Capture the cell that displays the provided text and extract its [x, y] central coordinate. 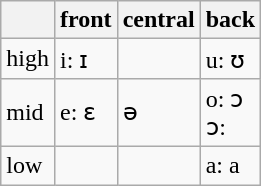
i: ɪ [86, 59]
ə [158, 112]
high [28, 59]
u: ʊ [230, 59]
back [230, 20]
e: ɛ [86, 112]
low [28, 165]
front [86, 20]
mid [28, 112]
a: a [230, 165]
o: ɔɔ: [230, 112]
central [158, 20]
